Return the [X, Y] coordinate for the center point of the cell that contains the specified text.  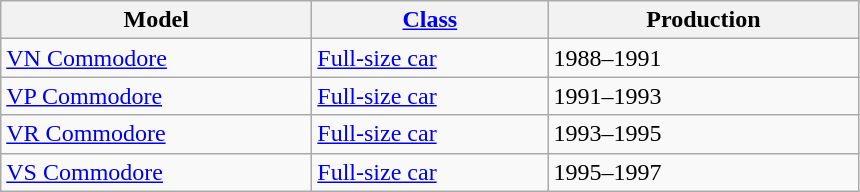
Production [704, 20]
VR Commodore [156, 134]
1995–1997 [704, 172]
VS Commodore [156, 172]
VP Commodore [156, 96]
1993–1995 [704, 134]
Model [156, 20]
VN Commodore [156, 58]
Class [430, 20]
1988–1991 [704, 58]
1991–1993 [704, 96]
